Return the [X, Y] coordinate for the center point of the cell that contains the specified text.  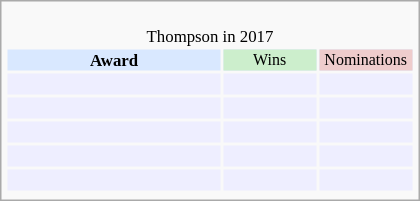
Thompson in 2017 [210, 28]
Nominations [366, 60]
Wins [270, 60]
Award [114, 60]
